Return (x, y) of the center of cell containing provided text 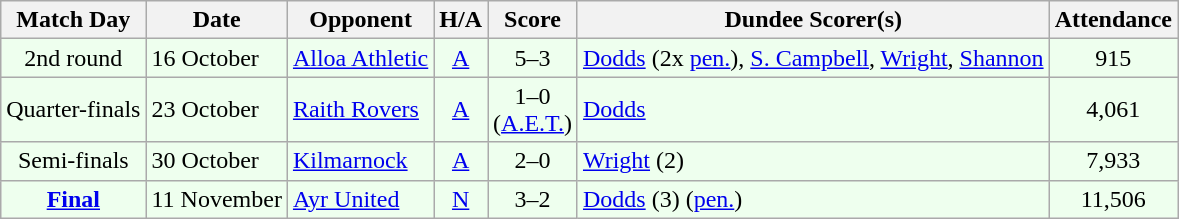
Quarter-finals (74, 110)
11,506 (1113, 199)
Dundee Scorer(s) (813, 20)
Opponent (360, 20)
Dodds (3) (pen.) (813, 199)
23 October (216, 110)
N (461, 199)
7,933 (1113, 161)
2–0 (533, 161)
30 October (216, 161)
Date (216, 20)
11 November (216, 199)
H/A (461, 20)
Dodds (2x pen.), S. Campbell, Wright, Shannon (813, 58)
Score (533, 20)
Wright (2) (813, 161)
16 October (216, 58)
Match Day (74, 20)
1–0(A.E.T.) (533, 110)
Raith Rovers (360, 110)
Dodds (813, 110)
5–3 (533, 58)
915 (1113, 58)
Final (74, 199)
3–2 (533, 199)
Attendance (1113, 20)
Semi-finals (74, 161)
Kilmarnock (360, 161)
Alloa Athletic (360, 58)
4,061 (1113, 110)
2nd round (74, 58)
Ayr United (360, 199)
